Detect which cell encompasses the target text, then output its [X, Y] center coordinate. 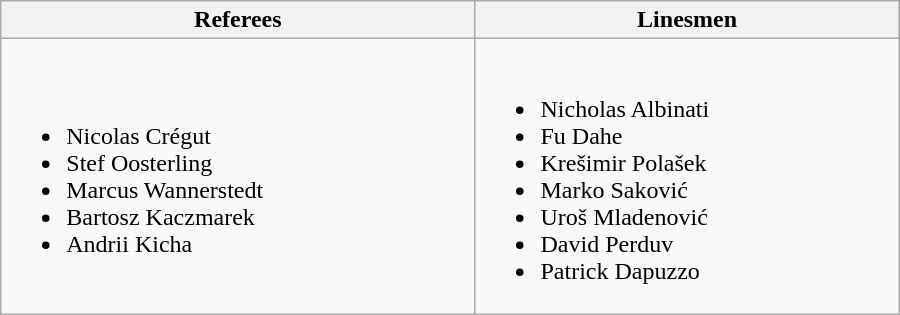
Nicolas Crégut Stef Oosterling Marcus Wannerstedt Bartosz Kaczmarek Andrii Kicha [238, 176]
Nicholas Albinati Fu Dahe Krešimir Polašek Marko Saković Uroš Mladenović David Perduv Patrick Dapuzzo [687, 176]
Referees [238, 20]
Linesmen [687, 20]
